From the cell containing the given text, extract its center point as (X, Y) coordinate. 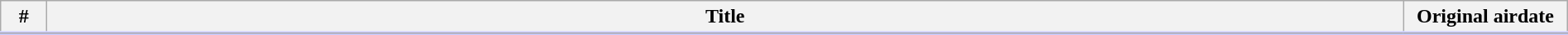
Title (725, 17)
# (24, 17)
Original airdate (1485, 17)
